Provide the [X, Y] coordinate of the cell's center where the given text is located.  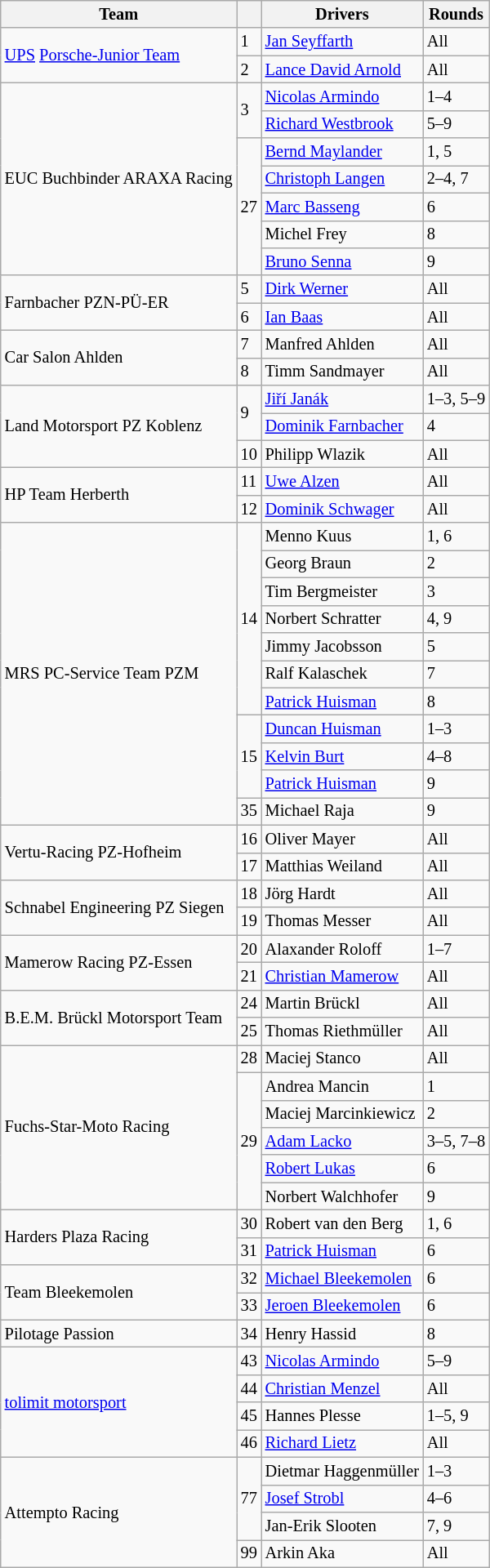
Duncan Huisman [342, 728]
Thomas Messer [342, 921]
19 [249, 921]
33 [249, 1306]
HP Team Herberth [119, 495]
Menno Kuus [342, 537]
Dominik Farnbacher [342, 426]
B.E.M. Brückl Motorsport Team [119, 1018]
Uwe Alzen [342, 481]
Robert van den Berg [342, 1223]
Dietmar Haggenmüller [342, 1471]
Land Motorsport PZ Koblenz [119, 426]
Christoph Langen [342, 179]
UPS Porsche-Junior Team [119, 56]
28 [249, 1058]
34 [249, 1334]
Bernd Maylander [342, 152]
1, 5 [456, 152]
Attempto Racing [119, 1512]
4, 9 [456, 619]
Norbert Walchhofer [342, 1196]
Team Bleekemolen [119, 1292]
35 [249, 811]
20 [249, 949]
32 [249, 1279]
1–3, 5–9 [456, 399]
Alaxander Roloff [342, 949]
Manfred Ahlden [342, 344]
30 [249, 1223]
Thomas Riethmüller [342, 1031]
1–7 [456, 949]
29 [249, 1141]
Lance David Arnold [342, 69]
Farnbacher PZN-PÜ-ER [119, 302]
tolimit motorsport [119, 1403]
Car Salon Ahlden [119, 358]
18 [249, 893]
Jan Seyffarth [342, 42]
Harders Plaza Racing [119, 1236]
4 [456, 426]
43 [249, 1361]
Jörg Hardt [342, 893]
Schnabel Engineering PZ Siegen [119, 906]
24 [249, 1004]
Ian Baas [342, 317]
10 [249, 454]
12 [249, 509]
Hannes Plesse [342, 1416]
Arkin Aka [342, 1553]
Josef Strobl [342, 1499]
27 [249, 207]
1–5, 9 [456, 1416]
Adam Lacko [342, 1141]
Fuchs-Star-Moto Racing [119, 1127]
Jiří Janák [342, 399]
3–5, 7–8 [456, 1141]
Richard Lietz [342, 1443]
Rounds [456, 14]
14 [249, 619]
Andrea Mancin [342, 1086]
Maciej Marcinkiewicz [342, 1114]
Pilotage Passion [119, 1334]
99 [249, 1553]
17 [249, 866]
Jeroen Bleekemolen [342, 1306]
EUC Buchbinder ARAXA Racing [119, 179]
15 [249, 756]
Christian Menzel [342, 1388]
Matthias Weiland [342, 866]
Christian Mamerow [342, 976]
Georg Braun [342, 563]
Jimmy Jacobsson [342, 646]
Ralf Kalaschek [342, 674]
Mamerow Racing PZ-Essen [119, 962]
Kelvin Burt [342, 756]
Robert Lukas [342, 1169]
31 [249, 1251]
1–4 [456, 96]
4–6 [456, 1499]
7, 9 [456, 1526]
Tim Bergmeister [342, 591]
45 [249, 1416]
11 [249, 481]
46 [249, 1443]
Henry Hassid [342, 1334]
Michael Raja [342, 811]
Bruno Senna [342, 261]
2–4, 7 [456, 179]
Drivers [342, 14]
4–8 [456, 756]
44 [249, 1388]
Michel Frey [342, 234]
Timm Sandmayer [342, 372]
Martin Brückl [342, 1004]
MRS PC-Service Team PZM [119, 674]
Maciej Stanco [342, 1058]
21 [249, 976]
Oliver Mayer [342, 839]
Richard Westbrook [342, 124]
Vertu-Racing PZ-Hofheim [119, 853]
Norbert Schratter [342, 619]
25 [249, 1031]
77 [249, 1498]
Dirk Werner [342, 289]
Dominik Schwager [342, 509]
Michael Bleekemolen [342, 1279]
16 [249, 839]
Marc Basseng [342, 207]
Philipp Wlazik [342, 454]
Jan-Erik Slooten [342, 1526]
Team [119, 14]
